Return (x, y) of the center of cell containing provided text 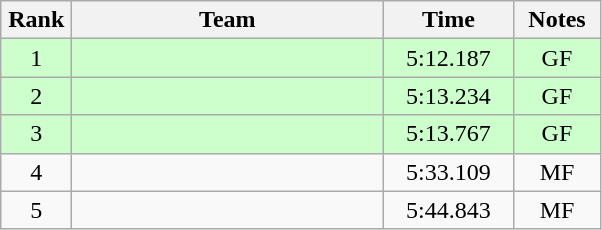
5:13.234 (448, 96)
5:12.187 (448, 58)
Notes (557, 20)
5:33.109 (448, 172)
4 (36, 172)
Rank (36, 20)
3 (36, 134)
5:13.767 (448, 134)
2 (36, 96)
Time (448, 20)
5:44.843 (448, 210)
5 (36, 210)
Team (228, 20)
1 (36, 58)
